Search for the cell housing the specified text and yield its (x, y) center coordinate. 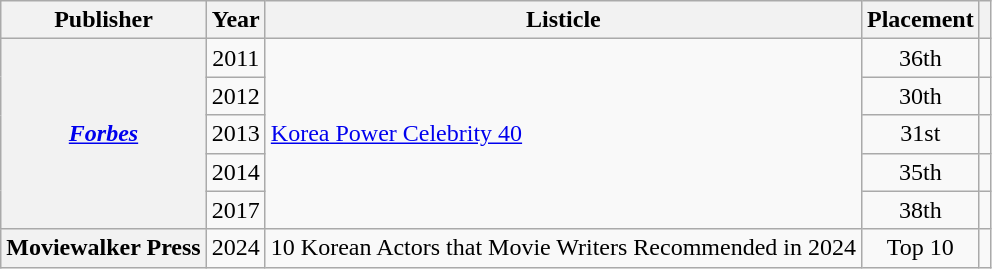
10 Korean Actors that Movie Writers Recommended in 2024 (563, 248)
Moviewalker Press (104, 248)
Listicle (563, 20)
35th (920, 172)
30th (920, 96)
38th (920, 210)
Placement (920, 20)
2012 (236, 96)
Top 10 (920, 248)
Year (236, 20)
Forbes (104, 134)
2014 (236, 172)
Korea Power Celebrity 40 (563, 134)
36th (920, 58)
Publisher (104, 20)
2017 (236, 210)
2013 (236, 134)
2011 (236, 58)
2024 (236, 248)
31st (920, 134)
